Search for the cell housing the specified text and yield its [X, Y] center coordinate. 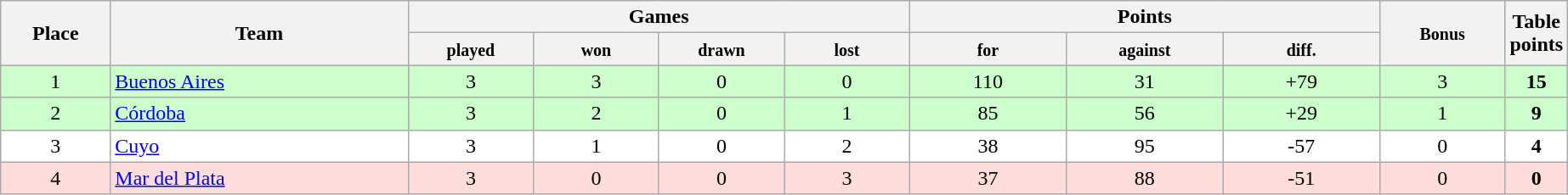
56 [1145, 114]
+29 [1301, 114]
drawn [722, 49]
Games [659, 17]
Team [259, 33]
110 [988, 81]
-51 [1301, 178]
played [471, 49]
for [988, 49]
Buenos Aires [259, 81]
against [1145, 49]
Mar del Plata [259, 178]
Tablepoints [1537, 33]
Place [56, 33]
diff. [1301, 49]
9 [1537, 114]
Points [1144, 17]
+79 [1301, 81]
85 [988, 114]
Bonus [1442, 33]
Córdoba [259, 114]
Cuyo [259, 146]
37 [988, 178]
31 [1145, 81]
38 [988, 146]
lost [847, 49]
won [597, 49]
15 [1537, 81]
95 [1145, 146]
88 [1145, 178]
-57 [1301, 146]
